Provide the (x, y) coordinate of the cell's center where the given text is located.  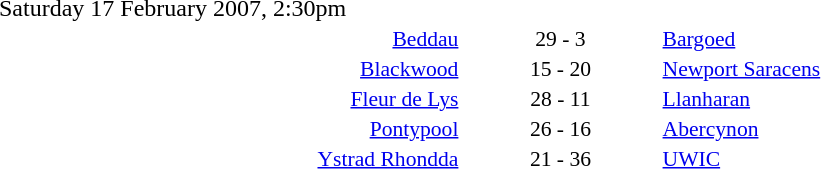
29 - 3 (560, 38)
15 - 20 (560, 68)
26 - 16 (560, 128)
28 - 11 (560, 98)
